Pinpoint the cell where the given text exists, returning its [X, Y] midpoint coordinate. 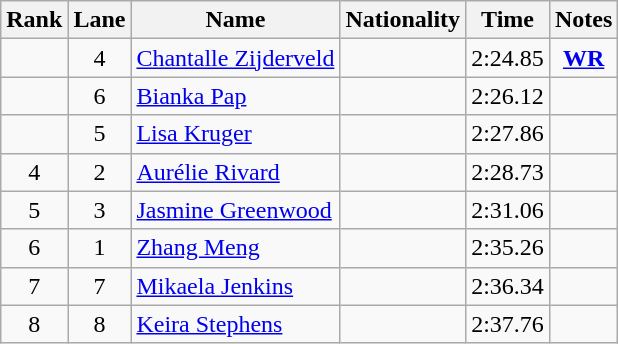
Bianka Pap [236, 96]
1 [100, 248]
Time [508, 20]
Rank [34, 20]
2:28.73 [508, 172]
2:31.06 [508, 210]
2 [100, 172]
2:36.34 [508, 286]
Zhang Meng [236, 248]
3 [100, 210]
2:24.85 [508, 58]
Notes [583, 20]
Chantalle Zijderveld [236, 58]
Nationality [403, 20]
2:35.26 [508, 248]
Mikaela Jenkins [236, 286]
Name [236, 20]
2:26.12 [508, 96]
Jasmine Greenwood [236, 210]
2:27.86 [508, 134]
2:37.76 [508, 324]
Aurélie Rivard [236, 172]
Lane [100, 20]
Lisa Kruger [236, 134]
Keira Stephens [236, 324]
WR [583, 58]
